For the text-containing cell, return its midpoint in (X, Y) coordinate format. 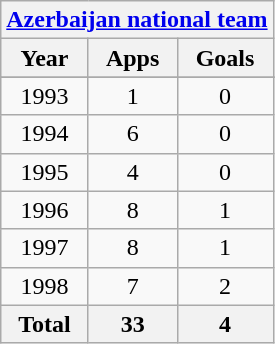
2 (225, 286)
1998 (45, 286)
Year (45, 58)
33 (132, 324)
Total (45, 324)
Goals (225, 58)
6 (132, 134)
Azerbaijan national team (137, 20)
1995 (45, 172)
1994 (45, 134)
1993 (45, 96)
1996 (45, 210)
1997 (45, 248)
Apps (132, 58)
7 (132, 286)
